Return [X, Y] of the center of cell containing provided text 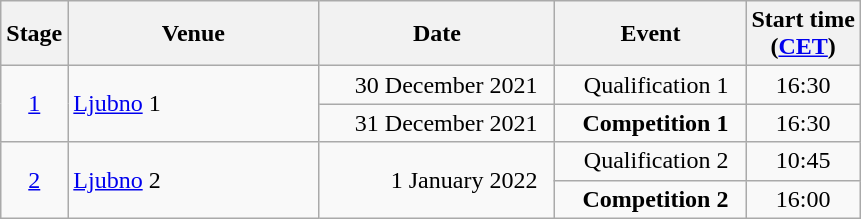
Stage [34, 34]
Event [650, 34]
Qualification 2 [650, 161]
1 [34, 104]
Competition 2 [650, 199]
Ljubno 1 [194, 104]
1 January 2022 [437, 180]
31 December 2021 [437, 123]
Competition 1 [650, 123]
Date [437, 34]
30 December 2021 [437, 85]
Start time(CET) [803, 34]
16:00 [803, 199]
Venue [194, 34]
10:45 [803, 161]
2 [34, 180]
Ljubno 2 [194, 180]
Qualification 1 [650, 85]
